Pinpoint the cell where the given text exists, returning its (X, Y) midpoint coordinate. 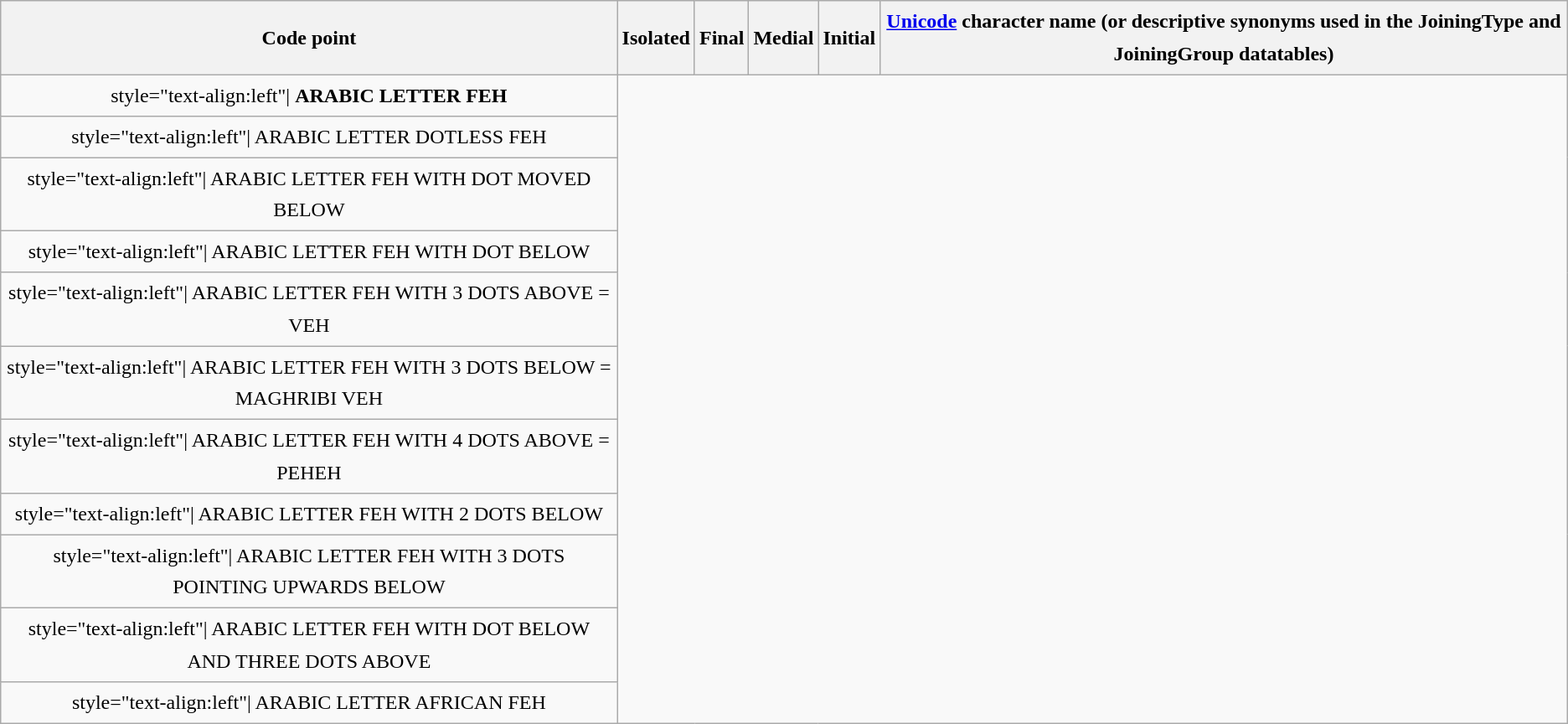
style="text-align:left"| ARABIC LETTER FEH WITH 4 DOTS ABOVE = PEHEH (309, 456)
Code point (309, 38)
Medial (784, 38)
style="text-align:left"| ARABIC LETTER FEH WITH DOT BELOW (309, 251)
style="text-align:left"| ARABIC LETTER FEH WITH DOT BELOW AND THREE DOTS ABOVE (309, 645)
style="text-align:left"| ARABIC LETTER FEH WITH 3 DOTS ABOVE = VEH (309, 309)
style="text-align:left"| ARABIC LETTER FEH WITH 3 DOTS BELOW = MAGHRIBI VEH (309, 383)
style="text-align:left"| ARABIC LETTER FEH (309, 96)
Unicode character name (or descriptive synonyms used in the JoiningType and JoiningGroup datatables) (1225, 38)
Final (721, 38)
style="text-align:left"| ARABIC LETTER FEH WITH DOT MOVED BELOW (309, 194)
style="text-align:left"| ARABIC LETTER AFRICAN FEH (309, 702)
style="text-align:left"| ARABIC LETTER FEH WITH 3 DOTS POINTING UPWARDS BELOW (309, 571)
Isolated (656, 38)
style="text-align:left"| ARABIC LETTER DOTLESS FEH (309, 136)
Initial (849, 38)
style="text-align:left"| ARABIC LETTER FEH WITH 2 DOTS BELOW (309, 513)
